Detect which cell encompasses the target text, then output its [x, y] center coordinate. 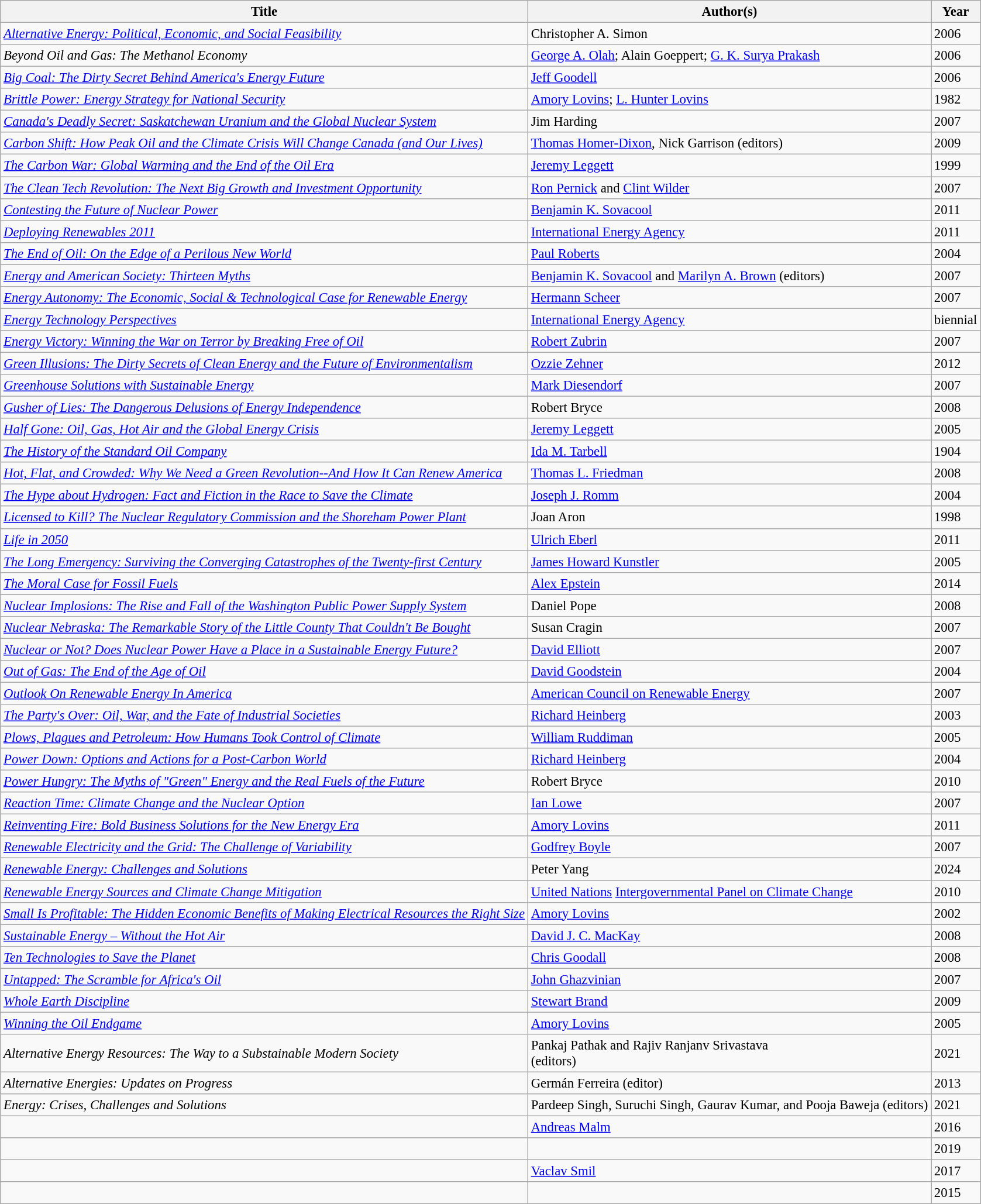
Joan Aron [729, 518]
2019 [956, 1149]
The Long Emergency: Surviving the Converging Catastrophes of the Twenty-first Century [264, 562]
2013 [956, 1083]
Thomas L. Friedman [729, 473]
1904 [956, 452]
Greenhouse Solutions with Sustainable Energy [264, 386]
United Nations Intergovernmental Panel on Climate Change [729, 892]
1999 [956, 166]
The Party's Over: Oil, War, and the Fate of Industrial Societies [264, 715]
2015 [956, 1193]
The Moral Case for Fossil Fuels [264, 583]
Small Is Profitable: The Hidden Economic Benefits of Making Electrical Resources the Right Size [264, 913]
Ten Technologies to Save the Planet [264, 957]
Carbon Shift: How Peak Oil and the Climate Crisis Will Change Canada (and Our Lives) [264, 143]
Ulrich Eberl [729, 539]
Nuclear Nebraska: The Remarkable Story of the Little County That Couldn't Be Bought [264, 628]
Nuclear Implosions: The Rise and Fall of the Washington Public Power Supply System [264, 606]
Hermann Scheer [729, 298]
Plows, Plagues and Petroleum: How Humans Took Control of Climate [264, 738]
2017 [956, 1171]
Gusher of Lies: The Dangerous Delusions of Energy Independence [264, 408]
David Goodstein [729, 672]
Alex Epstein [729, 583]
Alternative Energies: Updates on Progress [264, 1083]
Licensed to Kill? The Nuclear Regulatory Commission and the Shoreham Power Plant [264, 518]
Green Illusions: The Dirty Secrets of Clean Energy and the Future of Environmentalism [264, 363]
American Council on Renewable Energy [729, 693]
David J. C. MacKay [729, 935]
David Elliott [729, 649]
Canada's Deadly Secret: Saskatchewan Uranium and the Global Nuclear System [264, 122]
2014 [956, 583]
The Hype about Hydrogen: Fact and Fiction in the Race to Save the Climate [264, 496]
Christopher A. Simon [729, 34]
2024 [956, 869]
Renewable Energy Sources and Climate Change Mitigation [264, 892]
Title [264, 12]
Ozzie Zehner [729, 363]
Pardeep Singh, Suruchi Singh, Gaurav Kumar, and Pooja Baweja (editors) [729, 1105]
William Ruddiman [729, 738]
Energy and American Society: Thirteen Myths [264, 276]
Big Coal: The Dirty Secret Behind America's Energy Future [264, 78]
Power Hungry: The Myths of "Green" Energy and the Real Fuels of the Future [264, 782]
Godfrey Boyle [729, 848]
Susan Cragin [729, 628]
John Ghazvinian [729, 979]
Amory Lovins; L. Hunter Lovins [729, 99]
2016 [956, 1127]
The End of Oil: On the Edge of a Perilous New World [264, 253]
Ian Lowe [729, 803]
1998 [956, 518]
Winning the Oil Endgame [264, 1023]
George A. Olah; Alain Goeppert; G. K. Surya Prakash [729, 56]
The Carbon War: Global Warming and the End of the Oil Era [264, 166]
Chris Goodall [729, 957]
Jeff Goodell [729, 78]
Robert Zubrin [729, 342]
Life in 2050 [264, 539]
Vaclav Smil [729, 1171]
2012 [956, 363]
Energy Victory: Winning the War on Terror by Breaking Free of Oil [264, 342]
Power Down: Options and Actions for a Post-Carbon World [264, 759]
Ron Pernick and Clint Wilder [729, 188]
Benjamin K. Sovacool [729, 209]
Energy Autonomy: The Economic, Social & Technological Case for Renewable Energy [264, 298]
Joseph J. Romm [729, 496]
Year [956, 12]
Paul Roberts [729, 253]
2003 [956, 715]
Brittle Power: Energy Strategy for National Security [264, 99]
Renewable Energy: Challenges and Solutions [264, 869]
The Clean Tech Revolution: The Next Big Growth and Investment Opportunity [264, 188]
biennial [956, 319]
Thomas Homer-Dixon, Nick Garrison (editors) [729, 143]
Reaction Time: Climate Change and the Nuclear Option [264, 803]
Reinventing Fire: Bold Business Solutions for the New Energy Era [264, 825]
Andreas Malm [729, 1127]
The History of the Standard Oil Company [264, 452]
Energy: Crises, Challenges and Solutions [264, 1105]
Alternative Energy: Political, Economic, and Social Feasibility [264, 34]
Deploying Renewables 2011 [264, 232]
Outlook On Renewable Energy In America [264, 693]
Nuclear or Not? Does Nuclear Power Have a Place in a Sustainable Energy Future? [264, 649]
Contesting the Future of Nuclear Power [264, 209]
Sustainable Energy – Without the Hot Air [264, 935]
Ida M. Tarbell [729, 452]
Untapped: The Scramble for Africa's Oil [264, 979]
Jim Harding [729, 122]
Whole Earth Discipline [264, 1002]
Peter Yang [729, 869]
Daniel Pope [729, 606]
Mark Diesendorf [729, 386]
Hot, Flat, and Crowded: Why We Need a Green Revolution--And How It Can Renew America [264, 473]
Author(s) [729, 12]
James Howard Kunstler [729, 562]
Energy Technology Perspectives [264, 319]
Pankaj Pathak and Rajiv Ranjanv Srivastava(editors) [729, 1053]
2002 [956, 913]
Renewable Electricity and the Grid: The Challenge of Variability [264, 848]
Stewart Brand [729, 1002]
Half Gone: Oil, Gas, Hot Air and the Global Energy Crisis [264, 429]
Alternative Energy Resources: The Way to a Substainable Modern Society [264, 1053]
Germán Ferreira (editor) [729, 1083]
Benjamin K. Sovacool and Marilyn A. Brown (editors) [729, 276]
Out of Gas: The End of the Age of Oil [264, 672]
1982 [956, 99]
Beyond Oil and Gas: The Methanol Economy [264, 56]
